Pinpoint the cell where the given text exists, returning its (X, Y) midpoint coordinate. 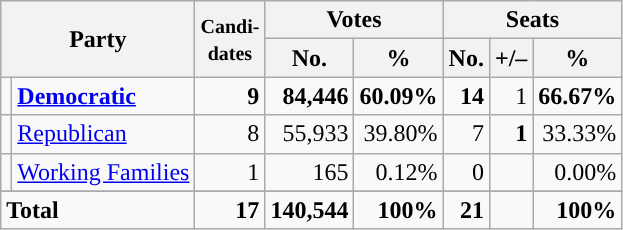
9 (230, 96)
0 (466, 172)
Total (98, 210)
66.67% (578, 96)
0.00% (578, 172)
21 (466, 210)
Democratic (104, 96)
+/– (510, 58)
Candi-dates (230, 39)
84,446 (310, 96)
165 (310, 172)
Working Families (104, 172)
Republican (104, 134)
Seats (532, 20)
39.80% (398, 134)
Party (98, 39)
Votes (354, 20)
7 (466, 134)
0.12% (398, 172)
55,933 (310, 134)
33.33% (578, 134)
17 (230, 210)
8 (230, 134)
140,544 (310, 210)
14 (466, 96)
60.09% (398, 96)
